Identify which cell holds the provided text, then report its [X, Y] central coordinate. 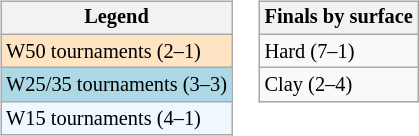
W25/35 tournaments (3–3) [116, 85]
Hard (7–1) [339, 51]
Legend [116, 18]
Finals by surface [339, 18]
W15 tournaments (4–1) [116, 119]
Clay (2–4) [339, 85]
W50 tournaments (2–1) [116, 51]
